Identify which cell holds the provided text, then report its [X, Y] central coordinate. 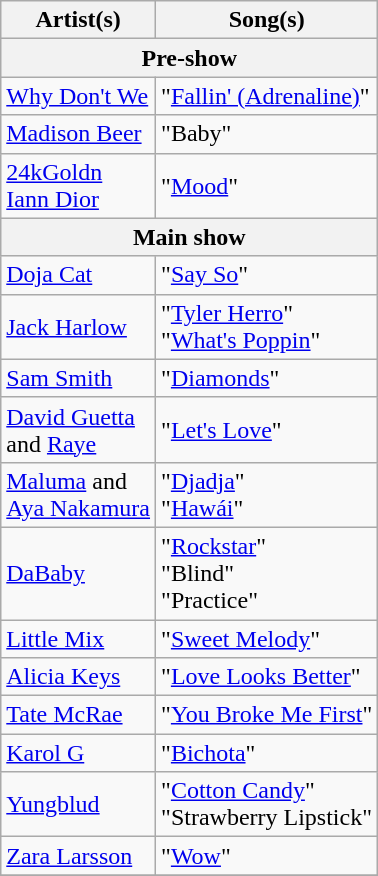
"Sweet Melody" [267, 639]
Artist(s) [78, 20]
David Guettaand Raye [78, 430]
"Cotton Candy""Strawberry Lipstick" [267, 804]
"Let's Love" [267, 430]
Sam Smith [78, 378]
Zara Larsson [78, 856]
"Diamonds" [267, 378]
Why Don't We [78, 96]
Doja Cat [78, 275]
Tate McRae [78, 715]
24kGoldnIann Dior [78, 186]
"Say So" [267, 275]
"Bichota" [267, 753]
"Love Looks Better" [267, 677]
"Djadja""Hawái" [267, 494]
"Wow" [267, 856]
Alicia Keys [78, 677]
"Tyler Herro""What's Poppin" [267, 326]
Song(s) [267, 20]
Little Mix [78, 639]
Karol G [78, 753]
Yungblud [78, 804]
Main show [190, 237]
Pre-show [190, 58]
Maluma andAya Nakamura [78, 494]
Jack Harlow [78, 326]
"You Broke Me First" [267, 715]
"Rockstar""Blind""Practice" [267, 573]
"Baby" [267, 134]
"Fallin' (Adrenaline)" [267, 96]
"Mood" [267, 186]
Madison Beer [78, 134]
DaBaby [78, 573]
